From the cell containing the given text, extract its center point as [X, Y] coordinate. 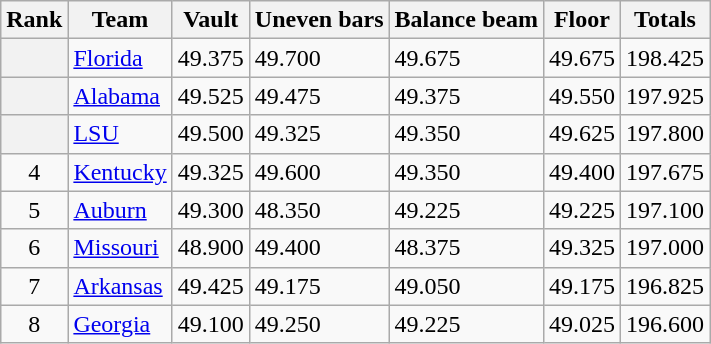
49.475 [319, 96]
49.250 [319, 324]
Rank [34, 20]
49.625 [582, 134]
Arkansas [120, 286]
197.000 [664, 248]
48.375 [466, 248]
197.100 [664, 210]
197.800 [664, 134]
Missouri [120, 248]
49.425 [210, 286]
Florida [120, 58]
49.500 [210, 134]
49.525 [210, 96]
Balance beam [466, 20]
Alabama [120, 96]
7 [34, 286]
197.675 [664, 172]
49.050 [466, 286]
4 [34, 172]
Floor [582, 20]
48.350 [319, 210]
48.900 [210, 248]
196.600 [664, 324]
49.600 [319, 172]
LSU [120, 134]
49.300 [210, 210]
Auburn [120, 210]
196.825 [664, 286]
Georgia [120, 324]
49.025 [582, 324]
5 [34, 210]
198.425 [664, 58]
Kentucky [120, 172]
Uneven bars [319, 20]
49.700 [319, 58]
49.550 [582, 96]
Totals [664, 20]
Team [120, 20]
6 [34, 248]
197.925 [664, 96]
8 [34, 324]
49.100 [210, 324]
Vault [210, 20]
